Output the (X, Y) coordinate of the center of the cell containing the given text.  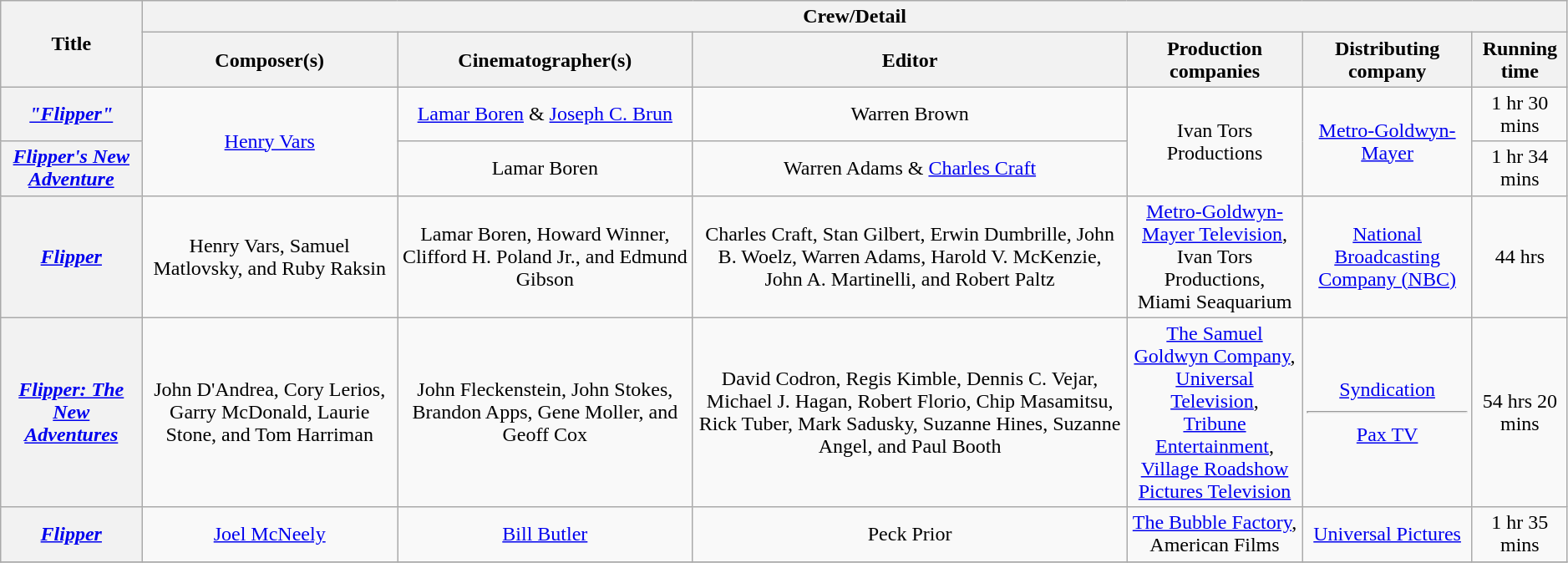
Crew/Detail (855, 17)
Composer(s) (270, 60)
Distributing company (1388, 60)
Lamar Boren & Joseph C. Brun (545, 114)
44 hrs (1520, 256)
Universal Pictures (1388, 535)
Running time (1520, 60)
National Broadcasting Company (NBC) (1388, 256)
Title (72, 43)
Charles Craft, Stan Gilbert, Erwin Dumbrille, John B. Woelz, Warren Adams, Harold V. McKenzie, John A. Martinelli, and Robert Paltz (910, 256)
Bill Butler (545, 535)
1 hr 30 mins (1520, 114)
Warren Adams & Charles Craft (910, 169)
Joel McNeely (270, 535)
Metro-Goldwyn-Mayer Television, Ivan Tors Productions, Miami Seaquarium (1215, 256)
Peck Prior (910, 535)
Flipper's New Adventure (72, 169)
54 hrs 20 mins (1520, 413)
Metro-Goldwyn-Mayer (1388, 141)
Lamar Boren (545, 169)
Henry Vars (270, 141)
Henry Vars, Samuel Matlovsky, and Ruby Raksin (270, 256)
Warren Brown (910, 114)
1 hr 34 mins (1520, 169)
"Flipper" (72, 114)
1 hr 35 mins (1520, 535)
Ivan Tors Productions (1215, 141)
Syndication Pax TV (1388, 413)
Flipper: The New Adventures (72, 413)
Cinematographer(s) (545, 60)
Editor (910, 60)
John D'Andrea, Cory Lerios, Garry McDonald, Laurie Stone, and Tom Harriman (270, 413)
The Samuel Goldwyn Company, Universal Television, Tribune Entertainment, Village Roadshow Pictures Television (1215, 413)
Production companies (1215, 60)
The Bubble Factory, American Films (1215, 535)
Lamar Boren, Howard Winner, Clifford H. Poland Jr., and Edmund Gibson (545, 256)
John Fleckenstein, John Stokes, Brandon Apps, Gene Moller, and Geoff Cox (545, 413)
